Detect which cell encompasses the target text, then output its (x, y) center coordinate. 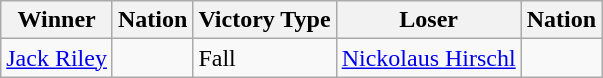
Nickolaus Hirschl (428, 58)
Victory Type (264, 20)
Jack Riley (57, 58)
Fall (264, 58)
Loser (428, 20)
Winner (57, 20)
